Return the [X, Y] coordinate for the center point of the cell that contains the specified text.  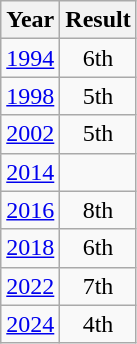
2024 [30, 324]
2002 [30, 134]
Result [98, 20]
1994 [30, 58]
7th [98, 286]
Year [30, 20]
2016 [30, 210]
1998 [30, 96]
2022 [30, 286]
8th [98, 210]
2014 [30, 172]
2018 [30, 248]
4th [98, 324]
